Pinpoint the cell where the given text exists, returning its (X, Y) midpoint coordinate. 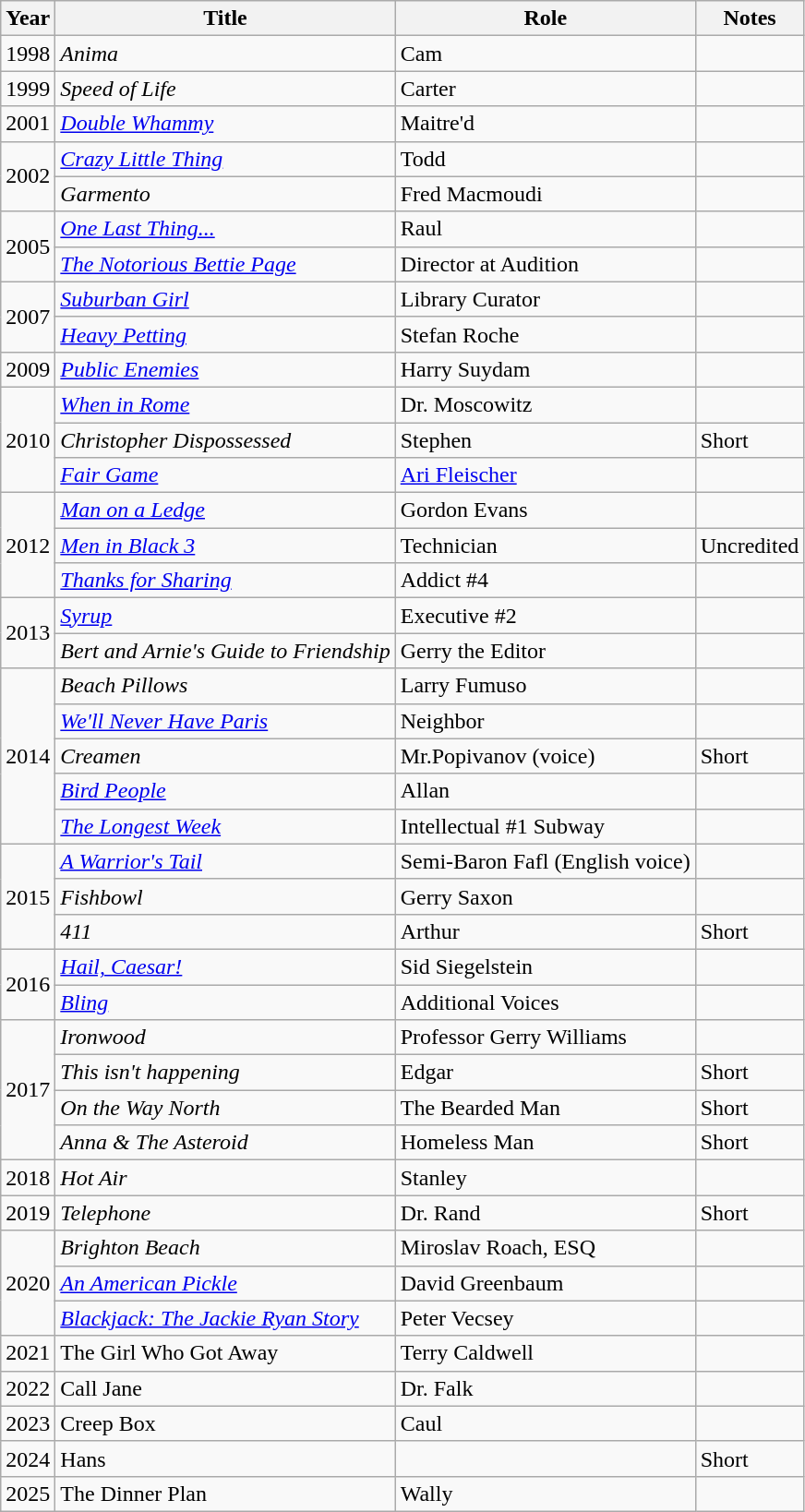
Gerry Saxon (545, 896)
Peter Vecsey (545, 1318)
Double Whammy (225, 124)
Crazy Little Thing (225, 159)
411 (225, 931)
Ironwood (225, 1038)
2001 (28, 124)
2015 (28, 896)
Intellectual #1 Subway (545, 826)
Uncredited (750, 546)
Dr. Rand (545, 1213)
We'll Never Have Paris (225, 721)
Anna & The Asteroid (225, 1143)
2007 (28, 317)
2025 (28, 1494)
Title (225, 18)
Addict #4 (545, 581)
Edgar (545, 1073)
Year (28, 18)
Public Enemies (225, 369)
Beach Pillows (225, 686)
Heavy Petting (225, 334)
A Warrior's Tail (225, 861)
Bird People (225, 791)
Maitre'd (545, 124)
Thanks for Sharing (225, 581)
Neighbor (545, 721)
Fred Macmoudi (545, 194)
Miroslav Roach, ESQ (545, 1248)
Mr.Popivanov (voice) (545, 756)
2024 (28, 1458)
Bling (225, 1002)
2023 (28, 1423)
Additional Voices (545, 1002)
Harry Suydam (545, 369)
Speed of Life (225, 89)
The Bearded Man (545, 1108)
1999 (28, 89)
2010 (28, 439)
One Last Thing... (225, 229)
The Dinner Plan (225, 1494)
Wally (545, 1494)
2019 (28, 1213)
Role (545, 18)
Brighton Beach (225, 1248)
Garmento (225, 194)
Executive #2 (545, 616)
Allan (545, 791)
Call Jane (225, 1388)
2016 (28, 984)
2018 (28, 1178)
Stefan Roche (545, 334)
Homeless Man (545, 1143)
Terry Caldwell (545, 1353)
This isn't happening (225, 1073)
2017 (28, 1090)
Suburban Girl (225, 299)
Creamen (225, 756)
When in Rome (225, 404)
Semi-Baron Fafl (English voice) (545, 861)
On the Way North (225, 1108)
Hans (225, 1458)
Larry Fumuso (545, 686)
2021 (28, 1353)
An American Pickle (225, 1283)
Sid Siegelstein (545, 966)
The Girl Who Got Away (225, 1353)
2013 (28, 633)
Professor Gerry Williams (545, 1038)
Notes (750, 18)
Stanley (545, 1178)
Cam (545, 54)
Carter (545, 89)
1998 (28, 54)
Arthur (545, 931)
Raul (545, 229)
Dr. Falk (545, 1388)
Blackjack: The Jackie Ryan Story (225, 1318)
2009 (28, 369)
Hot Air (225, 1178)
2002 (28, 176)
2014 (28, 756)
Caul (545, 1423)
Stephen (545, 440)
Christopher Dispossessed (225, 440)
David Greenbaum (545, 1283)
Dr. Moscowitz (545, 404)
Gerry the Editor (545, 651)
Director at Audition (545, 264)
2005 (28, 246)
Fishbowl (225, 896)
Gordon Evans (545, 510)
Telephone (225, 1213)
The Notorious Bettie Page (225, 264)
Ari Fleischer (545, 475)
Todd (545, 159)
Creep Box (225, 1423)
Men in Black 3 (225, 546)
Fair Game (225, 475)
Hail, Caesar! (225, 966)
2020 (28, 1283)
Library Curator (545, 299)
The Longest Week (225, 826)
2012 (28, 546)
Technician (545, 546)
Anima (225, 54)
2022 (28, 1388)
Man on a Ledge (225, 510)
Syrup (225, 616)
Bert and Arnie's Guide to Friendship (225, 651)
